From the cell containing the given text, extract its center point as (X, Y) coordinate. 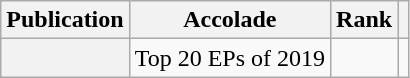
Top 20 EPs of 2019 (230, 58)
Publication (65, 20)
Rank (364, 20)
Accolade (230, 20)
